Capture the cell that displays the provided text and extract its (X, Y) central coordinate. 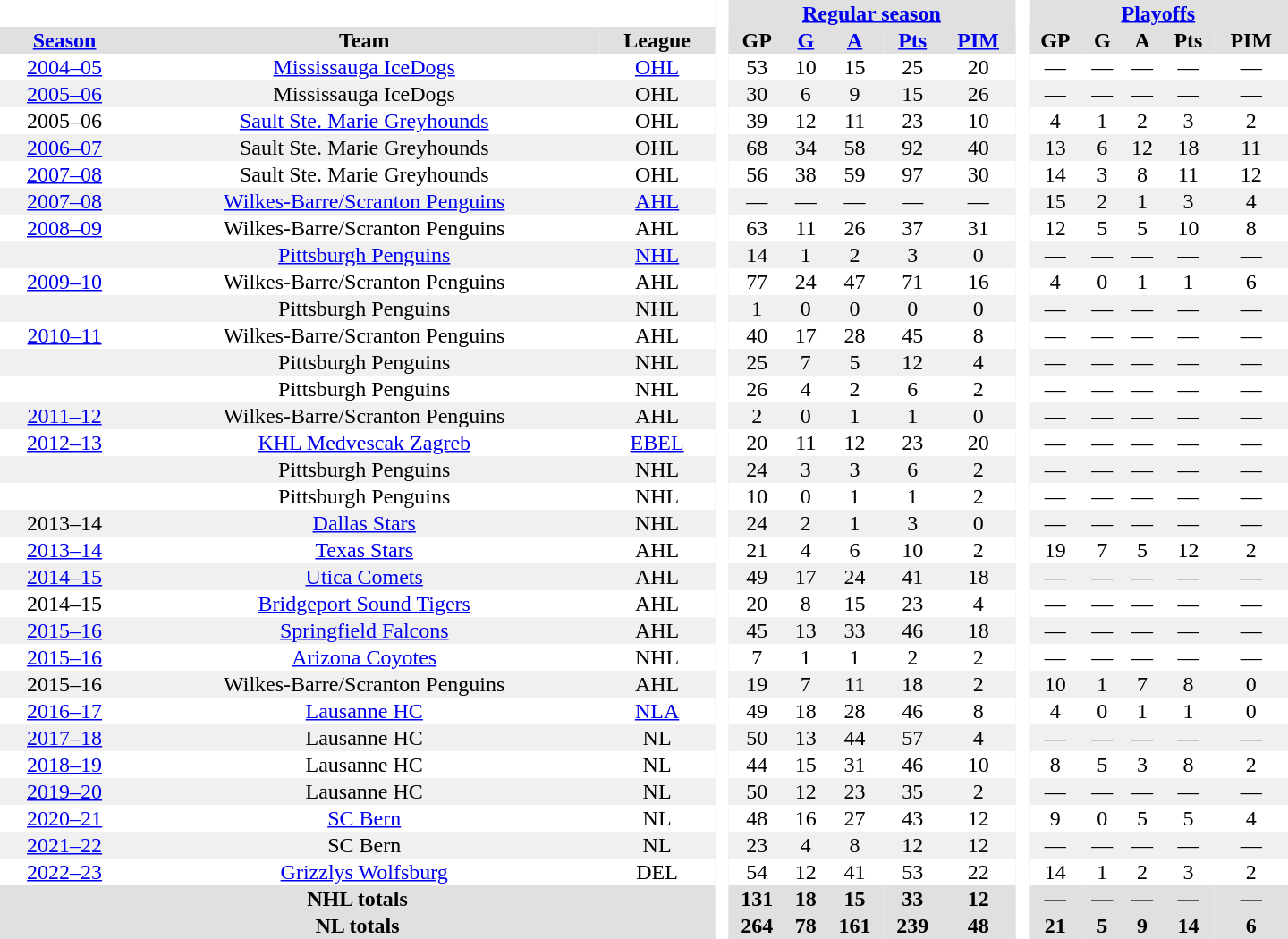
Utica Comets (364, 577)
Springfield Falcons (364, 630)
Regular season (871, 13)
2009–10 (64, 282)
2008–09 (64, 228)
264 (757, 926)
38 (807, 174)
League (657, 40)
39 (757, 121)
EBEL (657, 443)
54 (757, 872)
NHL totals (358, 899)
DEL (657, 872)
2019–20 (64, 791)
NLA (657, 711)
97 (912, 174)
2004–05 (64, 67)
Bridgeport Sound Tigers (364, 604)
NL totals (358, 926)
2011–12 (64, 416)
Team (364, 40)
35 (912, 791)
161 (855, 926)
2012–13 (64, 443)
78 (807, 926)
2020–21 (64, 818)
2017–18 (64, 738)
63 (757, 228)
37 (912, 228)
71 (912, 282)
22 (979, 872)
2006–07 (64, 148)
Texas Stars (364, 550)
92 (912, 148)
57 (912, 738)
59 (855, 174)
58 (855, 148)
34 (807, 148)
2016–17 (64, 711)
239 (912, 926)
2022–23 (64, 872)
43 (912, 818)
2021–22 (64, 845)
68 (757, 148)
Arizona Coyotes (364, 657)
KHL Medvescak Zagreb (364, 443)
Season (64, 40)
27 (855, 818)
2018–19 (64, 765)
56 (757, 174)
Grizzlys Wolfsburg (364, 872)
47 (855, 282)
Playoffs (1158, 13)
Dallas Stars (364, 523)
77 (757, 282)
131 (757, 899)
2010–11 (64, 335)
